Locate the cell with the specified text and output its (X, Y) center coordinate. 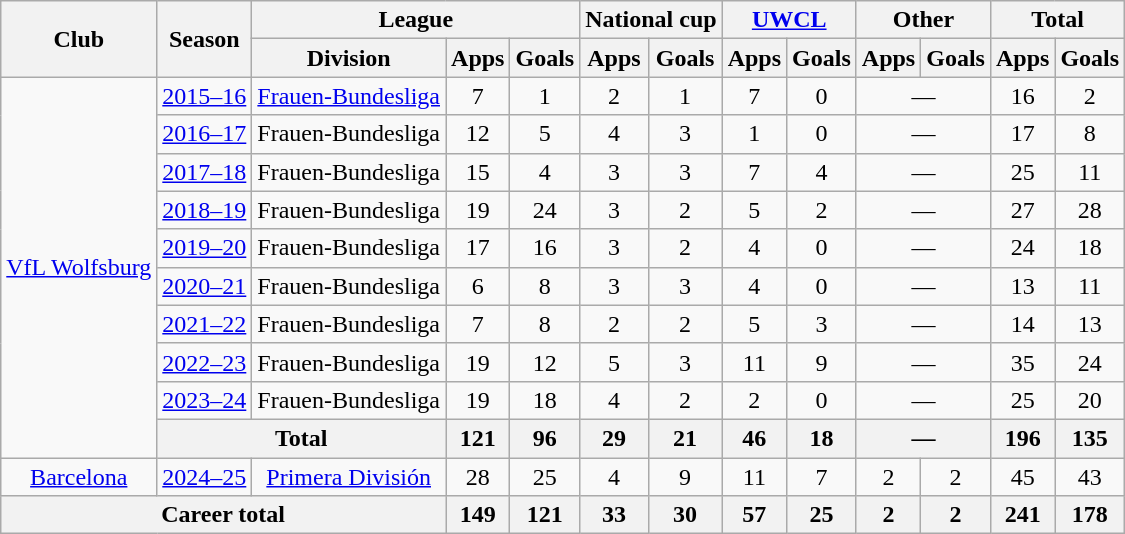
Career total (224, 515)
2024–25 (204, 477)
6 (478, 286)
241 (1022, 515)
National cup (651, 20)
2023–24 (204, 400)
Primera División (349, 477)
Division (349, 58)
149 (478, 515)
135 (1090, 438)
43 (1090, 477)
2021–22 (204, 324)
14 (1022, 324)
2017–18 (204, 172)
45 (1022, 477)
96 (545, 438)
2019–20 (204, 248)
2022–23 (204, 362)
League (416, 20)
Other (923, 20)
Club (79, 39)
178 (1090, 515)
57 (754, 515)
Barcelona (79, 477)
20 (1090, 400)
33 (614, 515)
15 (478, 172)
2015–16 (204, 96)
29 (614, 438)
30 (685, 515)
46 (754, 438)
VfL Wolfsburg (79, 268)
35 (1022, 362)
UWCL (789, 20)
196 (1022, 438)
27 (1022, 210)
Season (204, 39)
21 (685, 438)
2016–17 (204, 134)
2018–19 (204, 210)
2020–21 (204, 286)
